Detect which cell encompasses the target text, then output its (x, y) center coordinate. 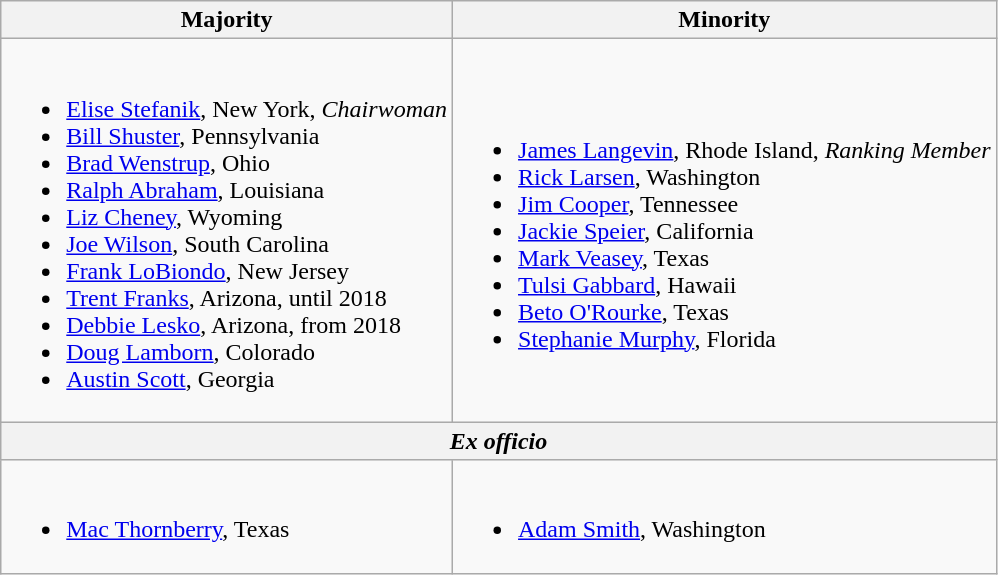
Majority (227, 20)
Minority (725, 20)
Mac Thornberry, Texas (227, 516)
Adam Smith, Washington (725, 516)
Ex officio (498, 441)
